Pinpoint the cell where the given text exists, returning its (x, y) midpoint coordinate. 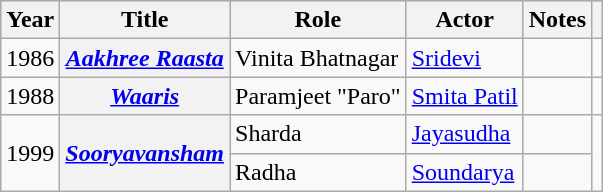
Jayasudha (464, 134)
Aakhree Raasta (145, 58)
Waaris (145, 96)
Role (318, 20)
Actor (464, 20)
1999 (30, 153)
1988 (30, 96)
1986 (30, 58)
Soundarya (464, 172)
Sharda (318, 134)
Radha (318, 172)
Sooryavansham (145, 153)
Paramjeet "Paro" (318, 96)
Notes (557, 20)
Sridevi (464, 58)
Smita Patil (464, 96)
Title (145, 20)
Vinita Bhatnagar (318, 58)
Year (30, 20)
